Extract the [X, Y] coordinate from the center of the cell holding the provided text.  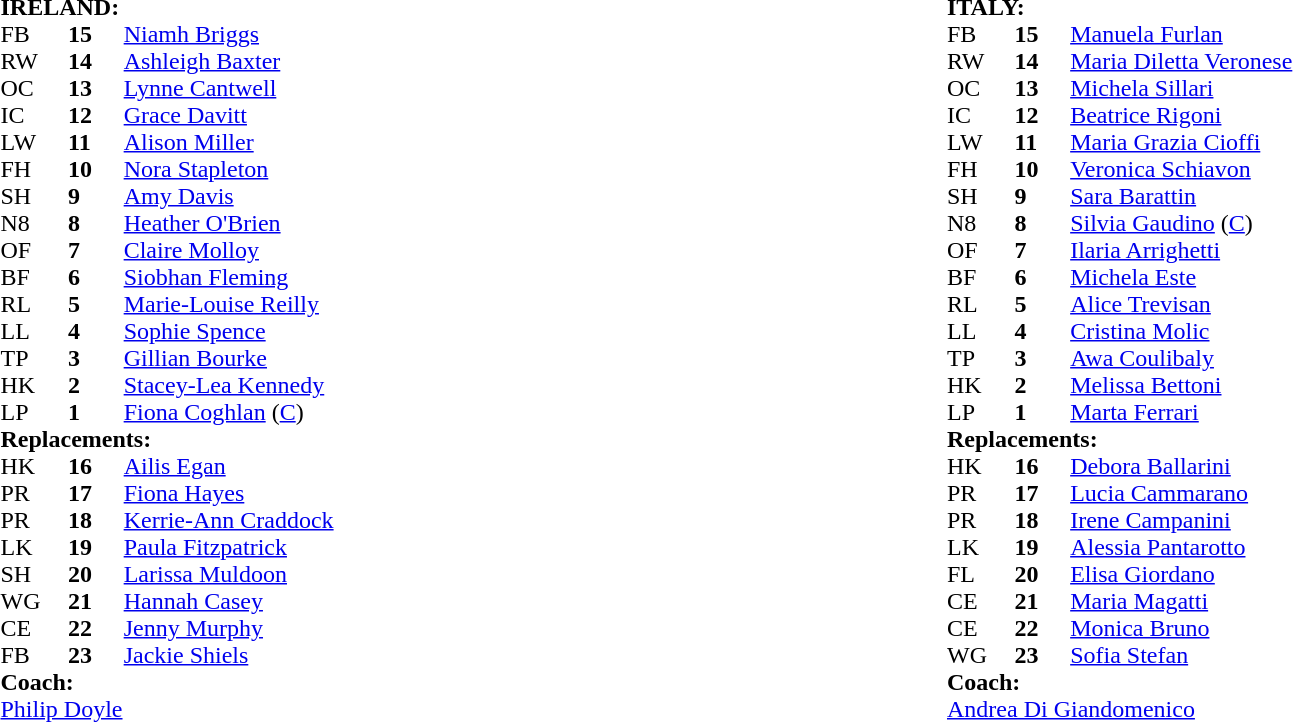
Lynne Cantwell [328, 88]
Paula Fitzpatrick [328, 548]
Ailis Egan [328, 466]
Siobhan Fleming [328, 278]
Fiona Hayes [328, 494]
Grace Davitt [328, 116]
Ashleigh Baxter [328, 62]
Stacey-Lea Kennedy [328, 386]
Jenny Murphy [328, 628]
Fiona Coghlan (C) [328, 412]
Heather O'Brien [328, 224]
Coach: [470, 682]
Jackie Shiels [328, 656]
Amy Davis [328, 196]
Niamh Briggs [328, 34]
Kerrie-Ann Craddock [328, 520]
Replacements: [470, 440]
Hannah Casey [328, 602]
Larissa Muldoon [328, 574]
Nora Stapleton [328, 170]
Claire Molloy [328, 250]
Sophie Spence [328, 332]
Gillian Bourke [328, 358]
Marie-Louise Reilly [328, 304]
Alison Miller [328, 142]
FL [980, 574]
